Capture the cell that displays the provided text and extract its (X, Y) central coordinate. 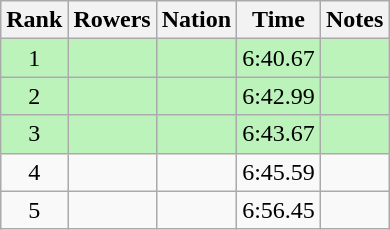
Nation (196, 20)
Time (279, 20)
4 (34, 172)
6:40.67 (279, 58)
6:42.99 (279, 96)
Notes (354, 20)
3 (34, 134)
6:43.67 (279, 134)
Rank (34, 20)
2 (34, 96)
6:56.45 (279, 210)
5 (34, 210)
6:45.59 (279, 172)
Rowers (112, 20)
1 (34, 58)
